Return the [x, y] coordinate for the center point of the cell that contains the specified text.  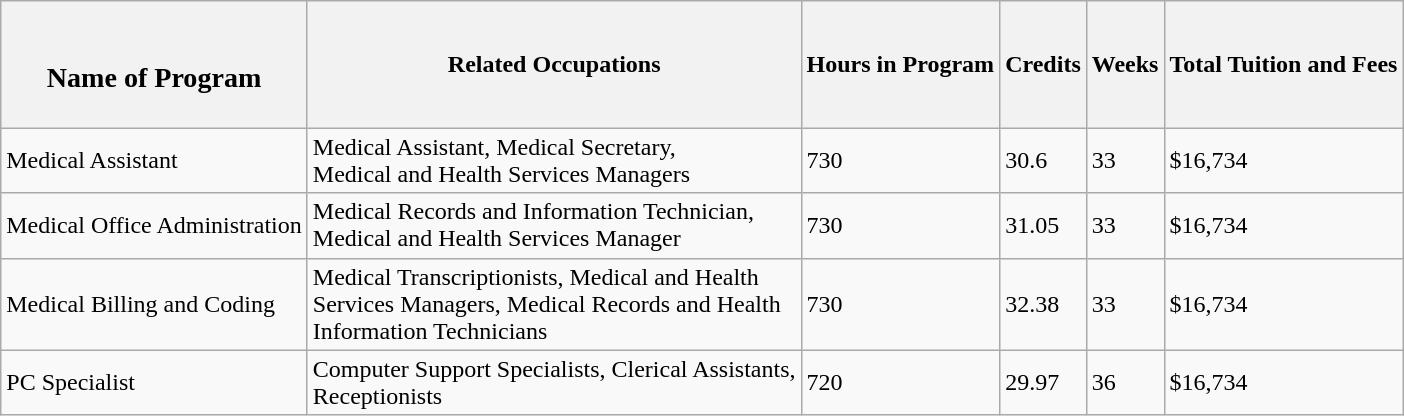
Computer Support Specialists, Clerical Assistants,Receptionists [554, 382]
30.6 [1044, 160]
Credits [1044, 64]
31.05 [1044, 226]
Medical Office Administration [154, 226]
36 [1125, 382]
32.38 [1044, 304]
PC Specialist [154, 382]
Medical Assistant [154, 160]
Name of Program [154, 64]
720 [900, 382]
Medical Records and Information Technician,Medical and Health Services Manager [554, 226]
Related Occupations [554, 64]
Total Tuition and Fees [1284, 64]
Medical Billing and Coding [154, 304]
Hours in Program [900, 64]
Weeks [1125, 64]
29.97 [1044, 382]
Medical Transcriptionists, Medical and HealthServices Managers, Medical Records and HealthInformation Technicians [554, 304]
Medical Assistant, Medical Secretary,Medical and Health Services Managers [554, 160]
